Detect which cell encompasses the target text, then output its [X, Y] center coordinate. 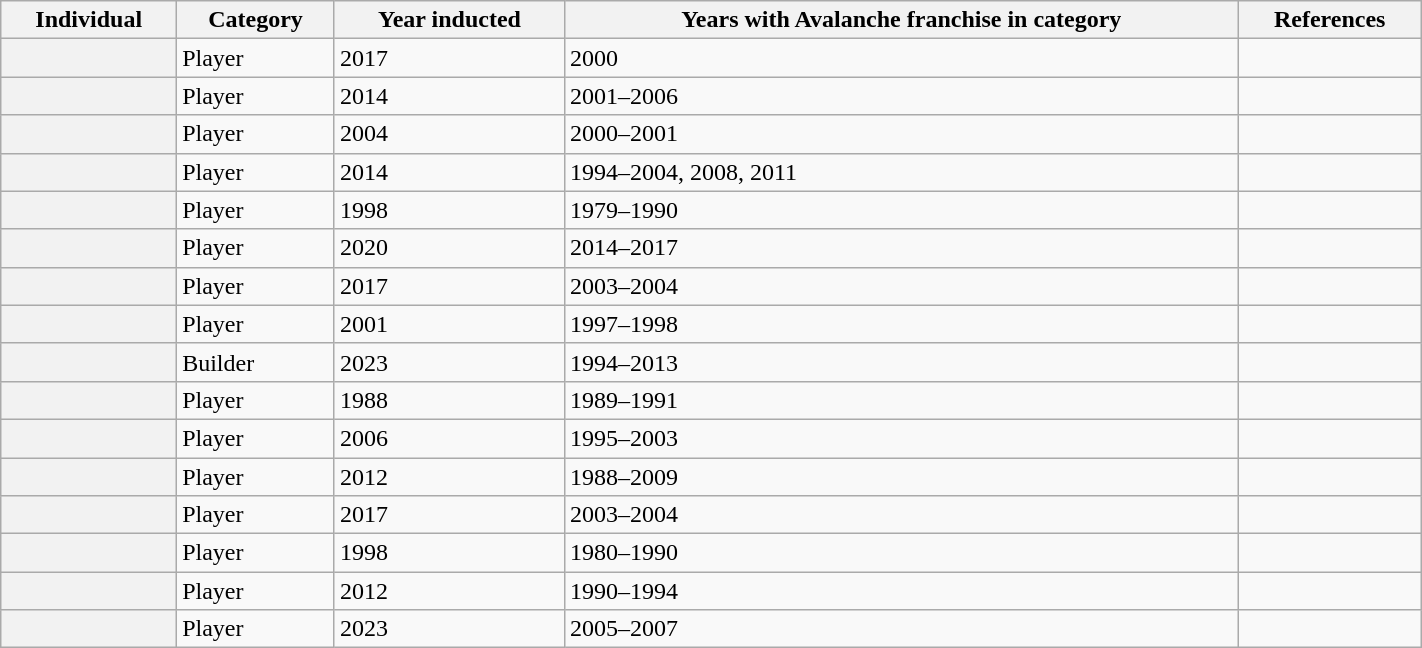
Year inducted [449, 20]
1997–1998 [901, 324]
1988–2009 [901, 477]
1994–2013 [901, 362]
1995–2003 [901, 438]
2001 [449, 324]
Builder [256, 362]
2001–2006 [901, 96]
Individual [89, 20]
2004 [449, 134]
1980–1990 [901, 553]
References [1330, 20]
1994–2004, 2008, 2011 [901, 172]
2000 [901, 58]
Years with Avalanche franchise in category [901, 20]
1989–1991 [901, 400]
1979–1990 [901, 210]
2005–2007 [901, 629]
2014–2017 [901, 248]
2006 [449, 438]
2000–2001 [901, 134]
1990–1994 [901, 591]
1988 [449, 400]
Category [256, 20]
2020 [449, 248]
